Determine the [x, y] coordinate at the center of the cell enclosing the given text.  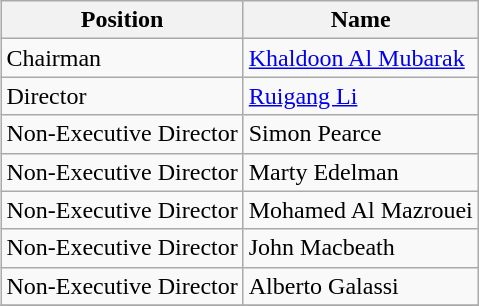
Alberto Galassi [360, 286]
Marty Edelman [360, 172]
Chairman [122, 58]
John Macbeath [360, 248]
Director [122, 96]
Name [360, 20]
Khaldoon Al Mubarak [360, 58]
Mohamed Al Mazrouei [360, 210]
Ruigang Li [360, 96]
Position [122, 20]
Simon Pearce [360, 134]
